Extract the (X, Y) coordinate from the center of the cell holding the provided text.  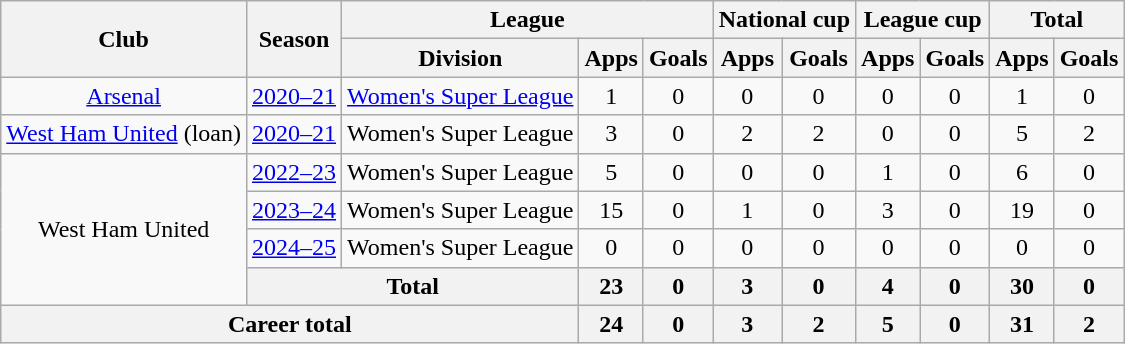
30 (1022, 286)
2024–25 (294, 248)
15 (611, 210)
Arsenal (124, 96)
Career total (290, 324)
West Ham United (124, 229)
League cup (923, 20)
West Ham United (loan) (124, 134)
24 (611, 324)
4 (888, 286)
19 (1022, 210)
League (528, 20)
31 (1022, 324)
Division (460, 58)
2022–23 (294, 172)
National cup (784, 20)
2023–24 (294, 210)
6 (1022, 172)
Season (294, 39)
Club (124, 39)
23 (611, 286)
